Search for the cell housing the specified text and yield its (X, Y) center coordinate. 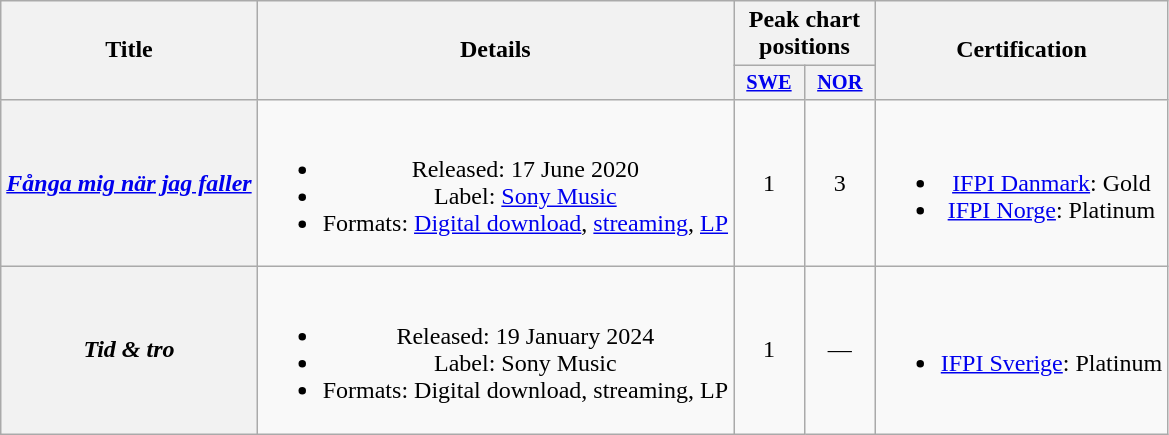
IFPI Sverige: Platinum (1021, 350)
NOR (840, 83)
Details (495, 50)
Fånga mig när jag faller (129, 182)
SWE (770, 83)
— (840, 350)
Released: 17 June 2020Label: Sony MusicFormats: Digital download, streaming, LP (495, 182)
IFPI Danmark: GoldIFPI Norge: Platinum (1021, 182)
Peak chart positions (805, 34)
Title (129, 50)
Tid & tro (129, 350)
Certification (1021, 50)
Released: 19 January 2024Label: Sony MusicFormats: Digital download, streaming, LP (495, 350)
3 (840, 182)
